Detect which cell encompasses the target text, then output its (X, Y) center coordinate. 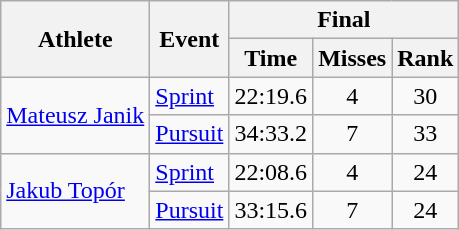
Misses (352, 58)
22:19.6 (271, 96)
Mateusz Janik (76, 115)
22:08.6 (271, 172)
Time (271, 58)
33 (426, 134)
Jakub Topór (76, 191)
30 (426, 96)
Final (344, 20)
Event (190, 39)
33:15.6 (271, 210)
Rank (426, 58)
34:33.2 (271, 134)
Athlete (76, 39)
